From the cell containing the given text, extract its center point as [X, Y] coordinate. 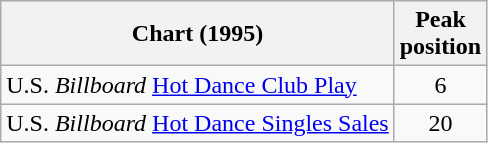
6 [440, 85]
U.S. Billboard Hot Dance Club Play [198, 85]
Peakposition [440, 34]
U.S. Billboard Hot Dance Singles Sales [198, 123]
20 [440, 123]
Chart (1995) [198, 34]
